Scan for the cell matching the given text and deliver its (X, Y) coordinate at center. 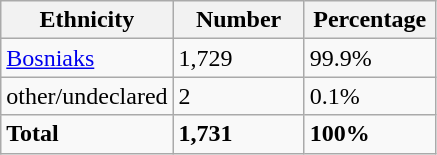
Ethnicity (87, 20)
100% (370, 134)
other/undeclared (87, 96)
99.9% (370, 58)
Bosniaks (87, 58)
1,729 (238, 58)
Percentage (370, 20)
Total (87, 134)
1,731 (238, 134)
Number (238, 20)
0.1% (370, 96)
2 (238, 96)
